Capture the cell that displays the provided text and extract its [X, Y] central coordinate. 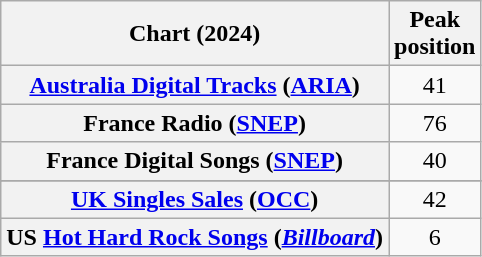
76 [435, 123]
Australia Digital Tracks (ARIA) [195, 85]
40 [435, 161]
6 [435, 237]
France Radio (SNEP) [195, 123]
UK Singles Sales (OCC) [195, 199]
41 [435, 85]
France Digital Songs (SNEP) [195, 161]
Chart (2024) [195, 34]
Peakposition [435, 34]
42 [435, 199]
US Hot Hard Rock Songs (Billboard) [195, 237]
